Identify which cell holds the provided text, then report its (X, Y) central coordinate. 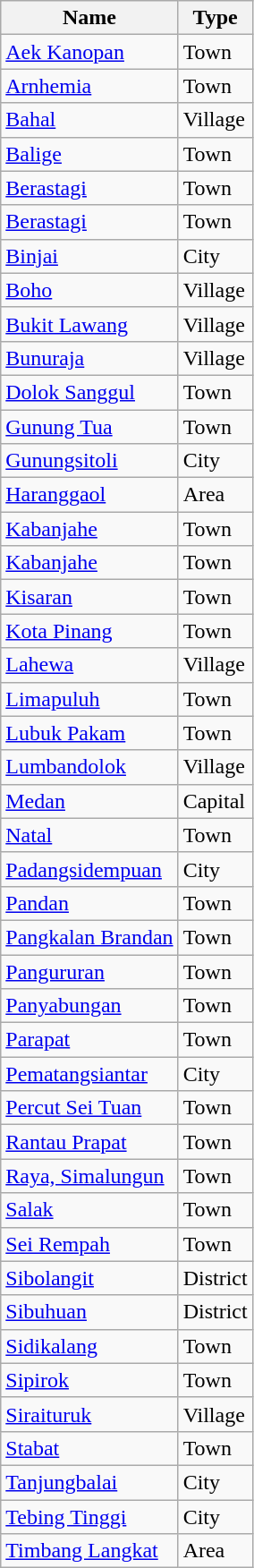
Gunung Tua (89, 427)
Pematangsiantar (89, 1074)
Bahal (89, 120)
Kota Pinang (89, 631)
Bunuraja (89, 358)
Raya, Simalungun (89, 1176)
Siraituruk (89, 1414)
Aek Kanopan (89, 52)
Pangkalan Brandan (89, 937)
Lahewa (89, 665)
Limapuluh (89, 699)
Sipirok (89, 1380)
Timbang Langkat (89, 1551)
Salak (89, 1210)
Rantau Prapat (89, 1142)
Binjai (89, 256)
Pandan (89, 903)
Tanjungbalai (89, 1482)
Parapat (89, 1040)
Sidikalang (89, 1346)
Pangururan (89, 971)
Kisaran (89, 597)
Medan (89, 801)
Lumbandolok (89, 767)
Lubuk Pakam (89, 733)
Padangsidempuan (89, 869)
Boho (89, 290)
Haranggaol (89, 495)
Stabat (89, 1448)
Sibolangit (89, 1278)
Tebing Tinggi (89, 1517)
Dolok Sanggul (89, 392)
Panyabungan (89, 1006)
Arnhemia (89, 86)
Gunungsitoli (89, 461)
Bukit Lawang (89, 324)
Name (89, 18)
Natal (89, 835)
Sei Rempah (89, 1244)
Sibuhuan (89, 1312)
Balige (89, 154)
Percut Sei Tuan (89, 1108)
Capital (215, 801)
Type (215, 18)
